Return (X, Y) of the center of cell containing provided text 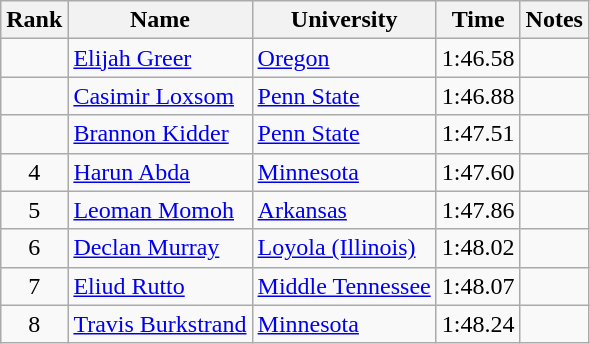
1:48.07 (478, 286)
Oregon (344, 58)
Brannon Kidder (160, 134)
Declan Murray (160, 248)
Name (160, 20)
1:46.88 (478, 96)
Leoman Momoh (160, 210)
Notes (554, 20)
1:48.02 (478, 248)
Arkansas (344, 210)
5 (34, 210)
University (344, 20)
Rank (34, 20)
Middle Tennessee (344, 286)
1:47.86 (478, 210)
Elijah Greer (160, 58)
1:46.58 (478, 58)
Harun Abda (160, 172)
4 (34, 172)
1:47.51 (478, 134)
1:47.60 (478, 172)
Time (478, 20)
8 (34, 324)
Travis Burkstrand (160, 324)
Eliud Rutto (160, 286)
Casimir Loxsom (160, 96)
Loyola (Illinois) (344, 248)
6 (34, 248)
1:48.24 (478, 324)
7 (34, 286)
